Search for the cell housing the specified text and yield its [X, Y] center coordinate. 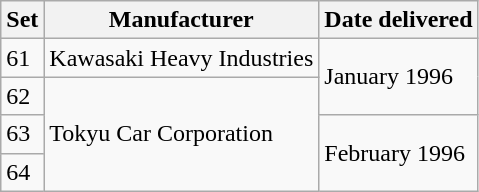
Manufacturer [182, 20]
Set [22, 20]
Kawasaki Heavy Industries [182, 58]
61 [22, 58]
63 [22, 134]
62 [22, 96]
January 1996 [398, 77]
Tokyu Car Corporation [182, 134]
64 [22, 172]
Date delivered [398, 20]
February 1996 [398, 153]
